Locate the cell with the specified text and output its [X, Y] center coordinate. 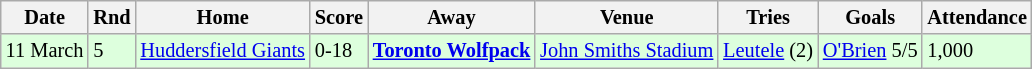
Toronto Wolfpack [452, 51]
Venue [626, 17]
Goals [870, 17]
Score [339, 17]
Huddersfield Giants [222, 51]
0-18 [339, 51]
1,000 [976, 51]
Attendance [976, 17]
John Smiths Stadium [626, 51]
Rnd [112, 17]
Date [45, 17]
Away [452, 17]
5 [112, 51]
Tries [768, 17]
O'Brien 5/5 [870, 51]
Leutele (2) [768, 51]
11 March [45, 51]
Home [222, 17]
